Locate the cell with the specified text and output its (x, y) center coordinate. 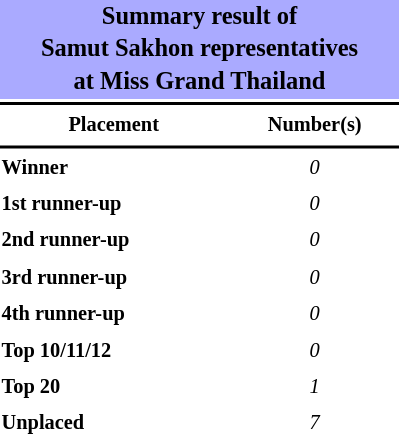
3rd runner-up (114, 278)
Summary result ofSamut Sakhon representativesat Miss Grand Thailand (200, 50)
1st runner-up (114, 204)
4th runner-up (114, 314)
Top 10/11/12 (114, 351)
Number(s) (314, 125)
Winner (114, 168)
2nd runner-up (114, 241)
Placement (114, 125)
1 (314, 387)
Top 20 (114, 387)
